Provide the [X, Y] coordinate of the cell's center where the given text is located.  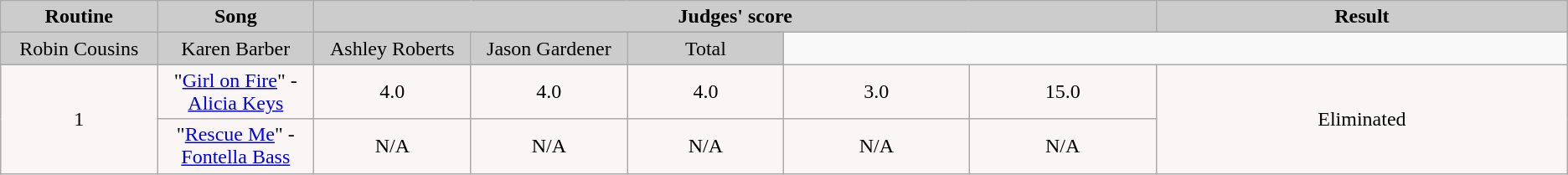
"Rescue Me" - Fontella Bass [236, 146]
3.0 [876, 92]
Ashley Roberts [392, 49]
Total [705, 49]
15.0 [1063, 92]
Routine [79, 17]
Eliminated [1362, 119]
Result [1362, 17]
"Girl on Fire" - Alicia Keys [236, 92]
Song [236, 17]
Judges' score [735, 17]
Jason Gardener [549, 49]
Robin Cousins [79, 49]
1 [79, 119]
Karen Barber [236, 49]
